Pinpoint the cell where the given text exists, returning its (x, y) midpoint coordinate. 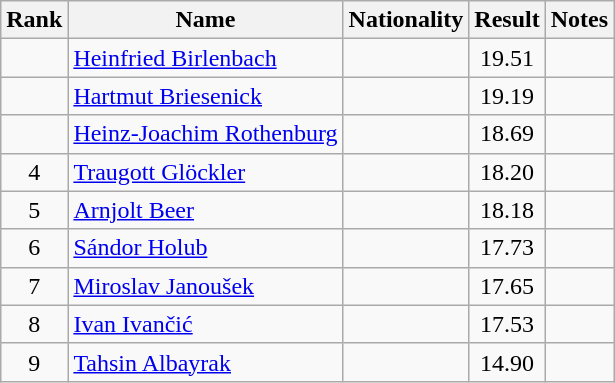
Result (507, 20)
Nationality (406, 20)
Miroslav Janoušek (206, 286)
17.73 (507, 248)
19.19 (507, 96)
18.69 (507, 134)
8 (34, 324)
Hartmut Briesenick (206, 96)
Name (206, 20)
Tahsin Albayrak (206, 362)
Sándor Holub (206, 248)
14.90 (507, 362)
17.53 (507, 324)
Arnjolt Beer (206, 210)
5 (34, 210)
Ivan Ivančić (206, 324)
6 (34, 248)
19.51 (507, 58)
Heinz-Joachim Rothenburg (206, 134)
18.18 (507, 210)
Heinfried Birlenbach (206, 58)
Traugott Glöckler (206, 172)
4 (34, 172)
Rank (34, 20)
Notes (579, 20)
7 (34, 286)
9 (34, 362)
18.20 (507, 172)
17.65 (507, 286)
